Identify which cell holds the provided text, then report its (X, Y) central coordinate. 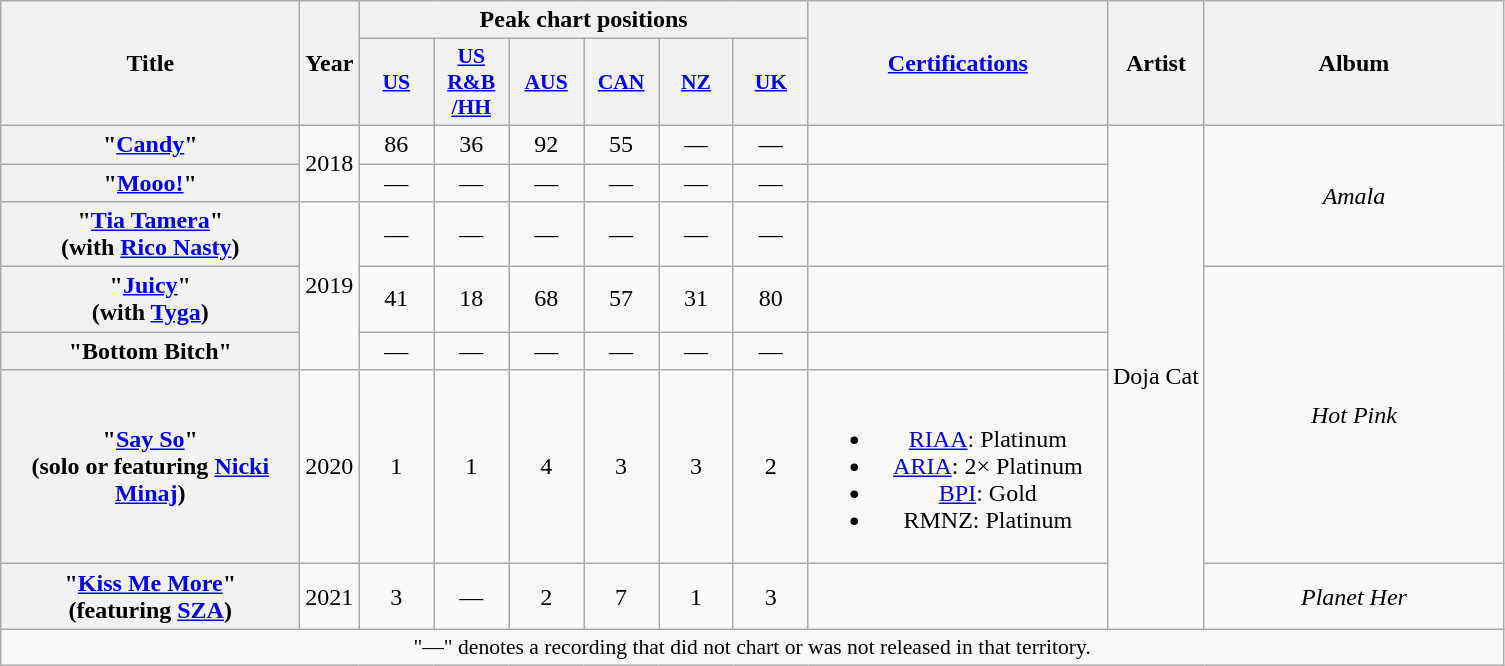
CAN (622, 82)
4 (546, 467)
2019 (330, 286)
Title (150, 64)
2020 (330, 467)
80 (770, 300)
Album (1354, 64)
AUS (546, 82)
Hot Pink (1354, 416)
31 (696, 300)
57 (622, 300)
41 (396, 300)
NZ (696, 82)
"Say So"(solo or featuring Nicki Minaj) (150, 467)
2021 (330, 596)
"Candy" (150, 144)
68 (546, 300)
18 (472, 300)
"Bottom Bitch" (150, 351)
7 (622, 596)
"Juicy"(with Tyga) (150, 300)
Certifications (958, 64)
RIAA: PlatinumARIA: 2× PlatinumBPI: GoldRMNZ: Platinum (958, 467)
"Kiss Me More"(featuring SZA) (150, 596)
USR&B/HH (472, 82)
Doja Cat (1156, 376)
36 (472, 144)
92 (546, 144)
2018 (330, 163)
86 (396, 144)
Peak chart positions (584, 20)
Year (330, 64)
UK (770, 82)
Artist (1156, 64)
Planet Her (1354, 596)
"Mooo!" (150, 183)
Amala (1354, 196)
US (396, 82)
"—" denotes a recording that did not chart or was not released in that territory. (752, 647)
"Tia Tamera"(with Rico Nasty) (150, 234)
55 (622, 144)
